Locate the cell with the specified text and output its [x, y] center coordinate. 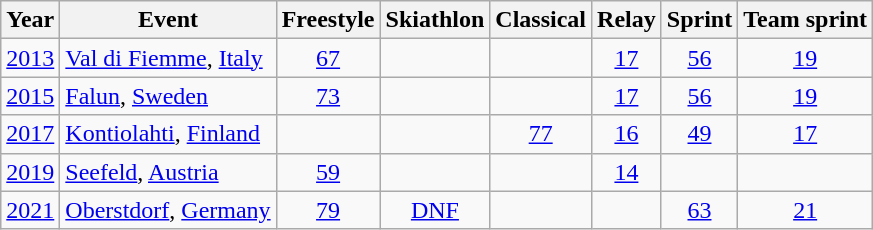
63 [699, 210]
Freestyle [328, 20]
73 [328, 96]
Classical [541, 20]
Team sprint [806, 20]
Oberstdorf, Germany [168, 210]
Year [30, 20]
14 [627, 172]
Relay [627, 20]
77 [541, 134]
49 [699, 134]
79 [328, 210]
21 [806, 210]
59 [328, 172]
2021 [30, 210]
16 [627, 134]
2015 [30, 96]
2013 [30, 58]
2017 [30, 134]
Kontiolahti, Finland [168, 134]
DNF [435, 210]
Event [168, 20]
Val di Fiemme, Italy [168, 58]
67 [328, 58]
2019 [30, 172]
Seefeld, Austria [168, 172]
Falun, Sweden [168, 96]
Sprint [699, 20]
Skiathlon [435, 20]
